From the cell containing the given text, extract its center point as [X, Y] coordinate. 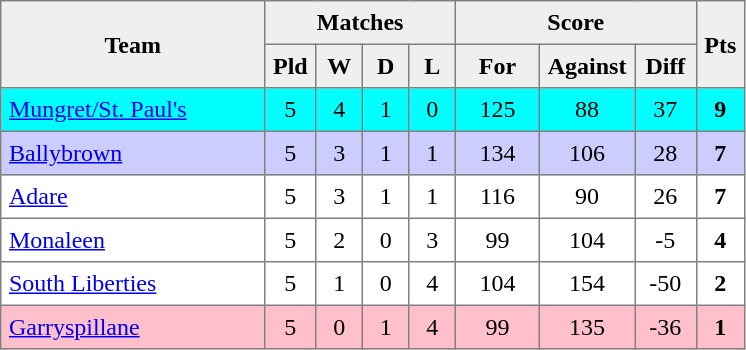
Pts [720, 44]
90 [586, 197]
Ballybrown [133, 153]
116 [497, 197]
-36 [666, 327]
Score [576, 23]
South Liberties [133, 284]
88 [586, 110]
-5 [666, 240]
Monaleen [133, 240]
28 [666, 153]
D [385, 66]
125 [497, 110]
Team [133, 44]
Matches [360, 23]
-50 [666, 284]
W [339, 66]
Mungret/St. Paul's [133, 110]
Against [586, 66]
Garryspillane [133, 327]
Diff [666, 66]
135 [586, 327]
37 [666, 110]
134 [497, 153]
For [497, 66]
Adare [133, 197]
154 [586, 284]
9 [720, 110]
26 [666, 197]
L [432, 66]
106 [586, 153]
Pld [290, 66]
